Identify which cell holds the provided text, then report its (x, y) central coordinate. 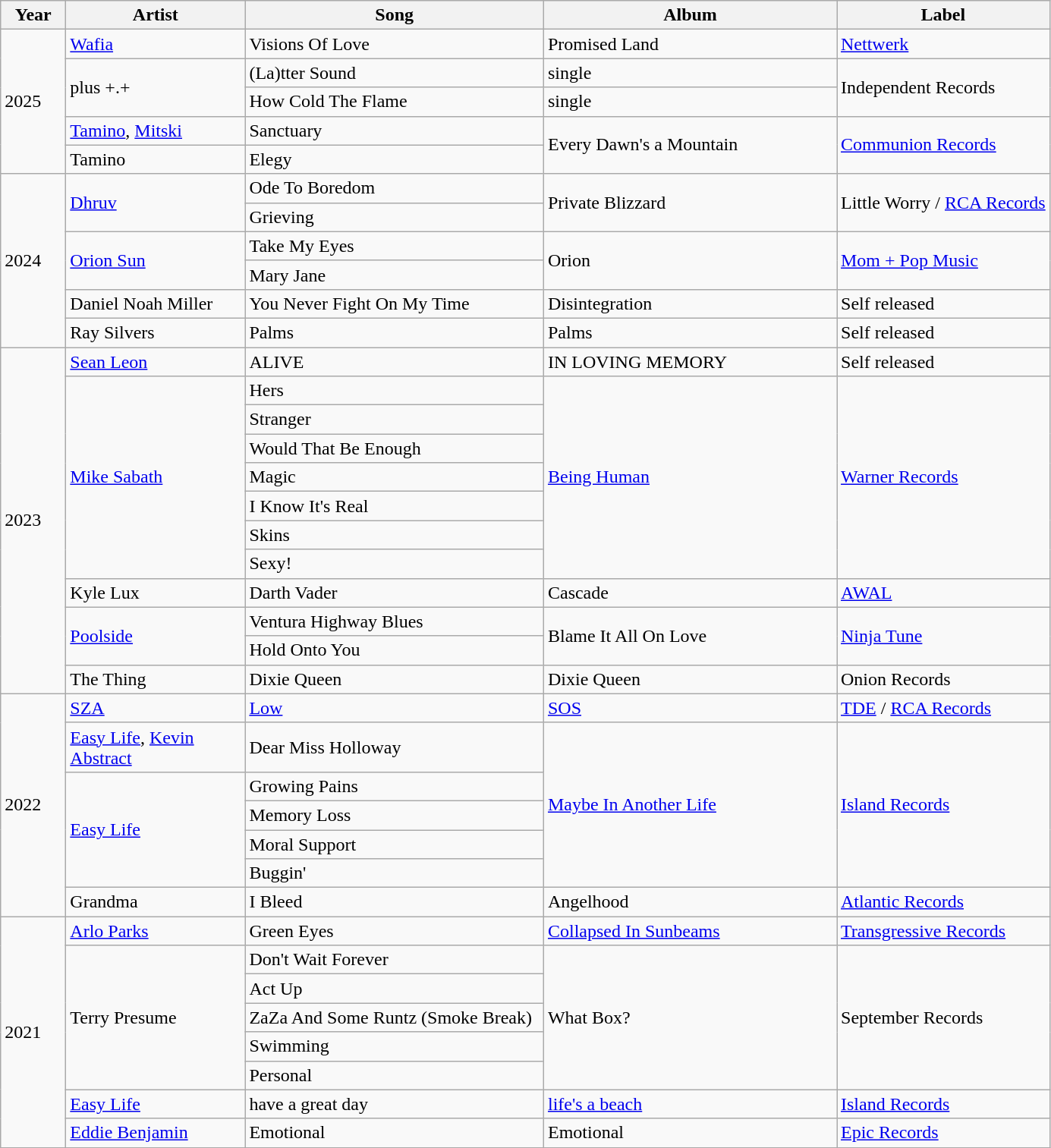
SOS (690, 708)
Tamino (156, 159)
Low (395, 708)
Tamino, Mitski (156, 131)
Elegy (395, 159)
Transgressive Records (942, 931)
Collapsed In Sunbeams (690, 931)
Terry Presume (156, 1017)
Promised Land (690, 44)
Orion (690, 260)
Dear Miss Holloway (395, 747)
Grieving (395, 217)
Would That Be Enough (395, 448)
Darth Vader (395, 593)
2025 (33, 102)
How Cold The Flame (395, 102)
IN LOVING MEMORY (690, 362)
2022 (33, 804)
Memory Loss (395, 815)
TDE / RCA Records (942, 708)
Song (395, 15)
I Bleed (395, 902)
Poolside (156, 636)
Communion Records (942, 145)
Album (690, 15)
Eddie Benjamin (156, 1133)
Epic Records (942, 1133)
Being Human (690, 477)
Angelhood (690, 902)
Disintegration (690, 304)
(La)tter Sound (395, 73)
Sean Leon (156, 362)
The Thing (156, 679)
Every Dawn's a Mountain (690, 145)
have a great day (395, 1104)
Daniel Noah Miller (156, 304)
September Records (942, 1017)
Hold Onto You (395, 650)
2024 (33, 260)
Ode To Boredom (395, 188)
Magic (395, 477)
Moral Support (395, 844)
Artist (156, 15)
Cascade (690, 593)
Ninja Tune (942, 636)
Wafia (156, 44)
Atlantic Records (942, 902)
Ray Silvers (156, 332)
Year (33, 15)
Independent Records (942, 87)
Ventura Highway Blues (395, 621)
Dhruv (156, 203)
ZaZa And Some Runtz (Smoke Break) (395, 1017)
plus +.+ (156, 87)
Arlo Parks (156, 931)
Sanctuary (395, 131)
AWAL (942, 593)
Growing Pains (395, 786)
2023 (33, 521)
Private Blizzard (690, 203)
Swimming (395, 1046)
Little Worry / RCA Records (942, 203)
Maybe In Another Life (690, 804)
Grandma (156, 902)
2021 (33, 1032)
You Never Fight On My Time (395, 304)
Blame It All On Love (690, 636)
I Know It's Real (395, 506)
Visions Of Love (395, 44)
SZA (156, 708)
Green Eyes (395, 931)
Easy Life, Kevin Abstract (156, 747)
Kyle Lux (156, 593)
Sexy! (395, 564)
Hers (395, 391)
Take My Eyes (395, 246)
ALIVE (395, 362)
Buggin' (395, 873)
Skins (395, 535)
Mary Jane (395, 275)
Warner Records (942, 477)
Onion Records (942, 679)
life's a beach (690, 1104)
Orion Sun (156, 260)
Stranger (395, 420)
Don't Wait Forever (395, 960)
Mike Sabath (156, 477)
Personal (395, 1075)
Label (942, 15)
Act Up (395, 989)
Nettwerk (942, 44)
What Box? (690, 1017)
Mom + Pop Music (942, 260)
